For the text-containing cell, return its midpoint in [x, y] coordinate format. 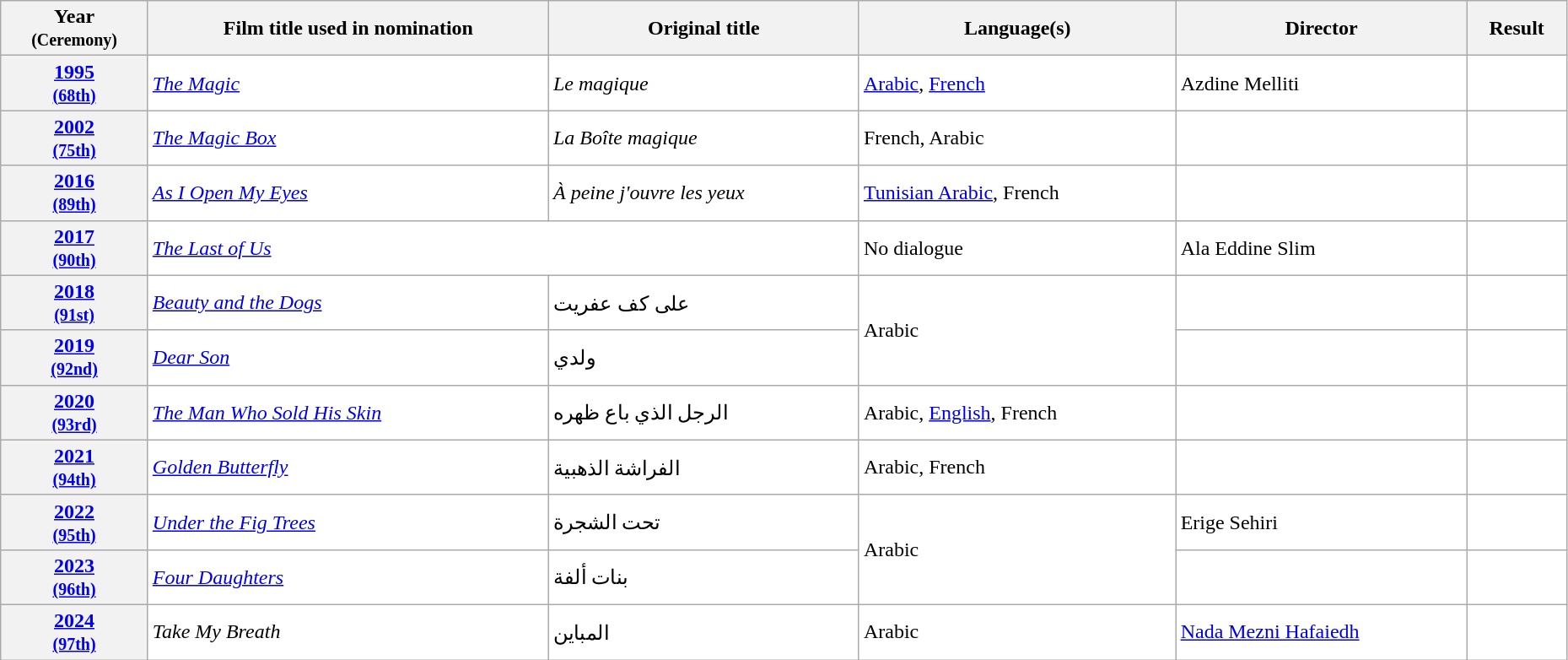
Azdine Melliti [1321, 83]
The Magic [348, 83]
Film title used in nomination [348, 29]
2022(95th) [74, 522]
Result [1517, 29]
على كف عفريت [703, 302]
2018(91st) [74, 302]
2023(96th) [74, 577]
Original title [703, 29]
Beauty and the Dogs [348, 302]
2021(94th) [74, 468]
المباين [703, 631]
Golden Butterfly [348, 468]
Nada Mezni Hafaiedh [1321, 631]
No dialogue [1017, 248]
The Last of Us [503, 248]
Le magique [703, 83]
2016(89th) [74, 192]
2017(90th) [74, 248]
À peine j'ouvre les yeux [703, 192]
2020(93rd) [74, 412]
As I Open My Eyes [348, 192]
Year(Ceremony) [74, 29]
2024(97th) [74, 631]
The Magic Box [348, 138]
الفراشة الذهبية [703, 468]
Tunisian Arabic, French [1017, 192]
Director [1321, 29]
Four Daughters [348, 577]
تحت الشجرة [703, 522]
Take My Breath [348, 631]
2002(75th) [74, 138]
Arabic, English, French [1017, 412]
Under the Fig Trees [348, 522]
الرجل الذي باع ظهره [703, 412]
Dear Son [348, 358]
The Man Who Sold His Skin [348, 412]
French, Arabic [1017, 138]
La Boîte magique [703, 138]
Erige Sehiri [1321, 522]
ولدي [703, 358]
2019(92nd) [74, 358]
Language(s) [1017, 29]
بنات ألفة [703, 577]
Ala Eddine Slim [1321, 248]
1995(68th) [74, 83]
